Return the (x, y) coordinate for the center point of the cell that contains the specified text.  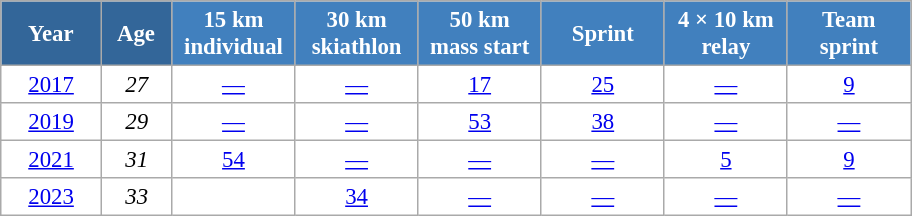
30 km skiathlon (356, 34)
15 km individual (234, 34)
54 (234, 160)
17 (480, 85)
2019 (52, 122)
Year (52, 34)
31 (136, 160)
Age (136, 34)
Sprint (602, 34)
27 (136, 85)
2023 (52, 197)
4 × 10 km relay (726, 34)
53 (480, 122)
33 (136, 197)
2021 (52, 160)
25 (602, 85)
2017 (52, 85)
38 (602, 122)
50 km mass start (480, 34)
Team sprint (848, 34)
29 (136, 122)
34 (356, 197)
5 (726, 160)
